Search for the cell housing the specified text and yield its [X, Y] center coordinate. 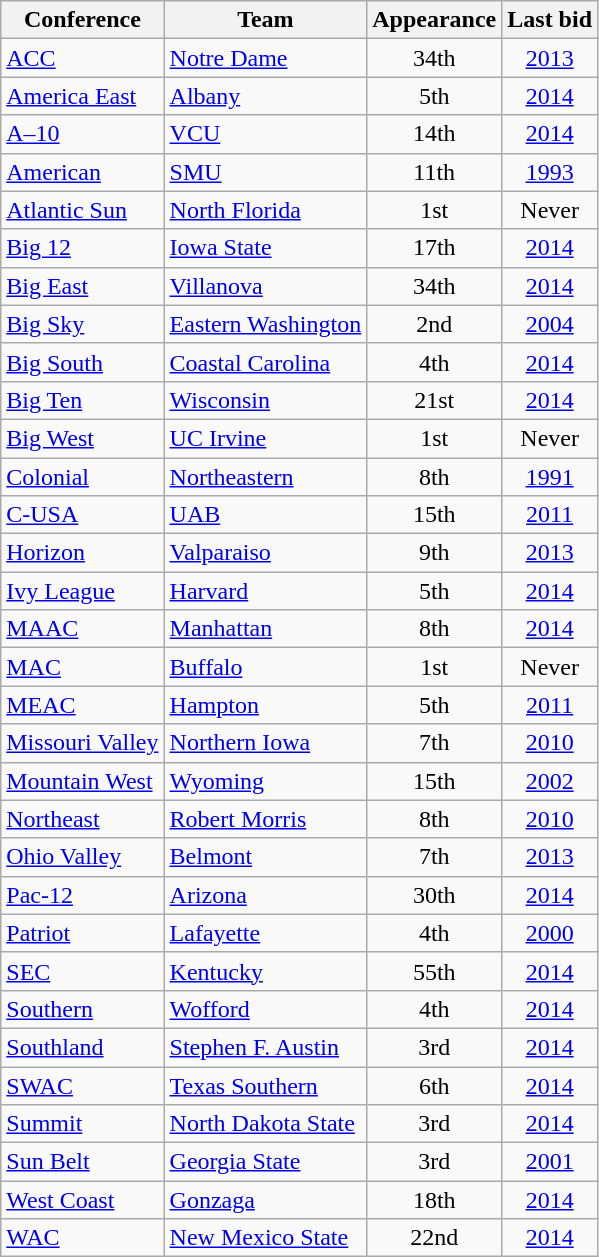
Big 12 [82, 248]
6th [434, 1085]
55th [434, 971]
Harvard [266, 591]
Texas Southern [266, 1085]
1991 [550, 477]
Wofford [266, 1009]
Northern Iowa [266, 743]
America East [82, 96]
ACC [82, 58]
UC Irvine [266, 438]
Coastal Carolina [266, 362]
Mountain West [82, 781]
Southland [82, 1047]
Patriot [82, 933]
Villanova [266, 286]
Manhattan [266, 629]
Conference [82, 20]
11th [434, 172]
Northeastern [266, 477]
Summit [82, 1124]
Big Ten [82, 400]
Lafayette [266, 933]
MAC [82, 667]
Kentucky [266, 971]
Ivy League [82, 591]
Valparaiso [266, 553]
Horizon [82, 553]
Notre Dame [266, 58]
Ohio Valley [82, 857]
Wyoming [266, 781]
Buffalo [266, 667]
C-USA [82, 515]
Albany [266, 96]
Pac-12 [82, 895]
Colonial [82, 477]
Last bid [550, 20]
UAB [266, 515]
MAAC [82, 629]
Gonzaga [266, 1200]
MEAC [82, 705]
Georgia State [266, 1162]
21st [434, 400]
2004 [550, 324]
SWAC [82, 1085]
Belmont [266, 857]
2000 [550, 933]
30th [434, 895]
Hampton [266, 705]
West Coast [82, 1200]
Arizona [266, 895]
Wisconsin [266, 400]
2001 [550, 1162]
Big Sky [82, 324]
Big West [82, 438]
Eastern Washington [266, 324]
Stephen F. Austin [266, 1047]
Appearance [434, 20]
SMU [266, 172]
Sun Belt [82, 1162]
18th [434, 1200]
1993 [550, 172]
Robert Morris [266, 819]
2002 [550, 781]
Iowa State [266, 248]
VCU [266, 134]
17th [434, 248]
North Florida [266, 210]
Atlantic Sun [82, 210]
A–10 [82, 134]
Big South [82, 362]
North Dakota State [266, 1124]
14th [434, 134]
Big East [82, 286]
Northeast [82, 819]
9th [434, 553]
American [82, 172]
22nd [434, 1238]
Missouri Valley [82, 743]
WAC [82, 1238]
New Mexico State [266, 1238]
SEC [82, 971]
2nd [434, 324]
Southern [82, 1009]
Team [266, 20]
